For the text-containing cell, return its midpoint in (X, Y) coordinate format. 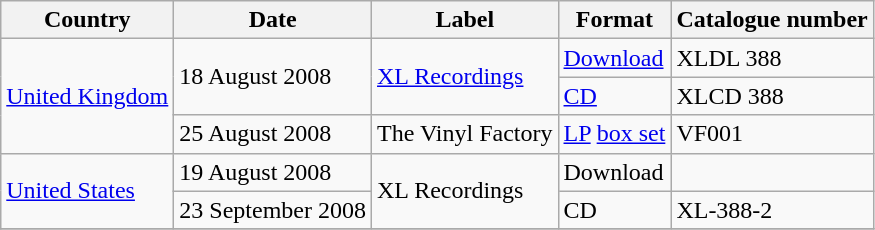
23 September 2008 (273, 210)
United Kingdom (88, 96)
25 August 2008 (273, 134)
Country (88, 20)
19 August 2008 (273, 172)
LP box set (614, 134)
VF001 (772, 134)
Label (465, 20)
XL-388-2 (772, 210)
XLDL 388 (772, 58)
The Vinyl Factory (465, 134)
Format (614, 20)
United States (88, 191)
XLCD 388 (772, 96)
Date (273, 20)
18 August 2008 (273, 77)
Catalogue number (772, 20)
